For the text-containing cell, return its midpoint in (x, y) coordinate format. 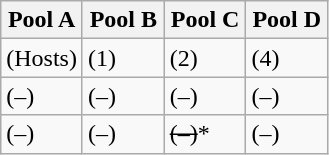
Pool D (287, 20)
Pool A (42, 20)
(Hosts) (42, 58)
(1) (123, 58)
(4) (287, 58)
Pool C (205, 20)
Pool B (123, 20)
(2) (205, 58)
(–)* (205, 134)
